Output the (X, Y) coordinate of the center of the cell containing the given text.  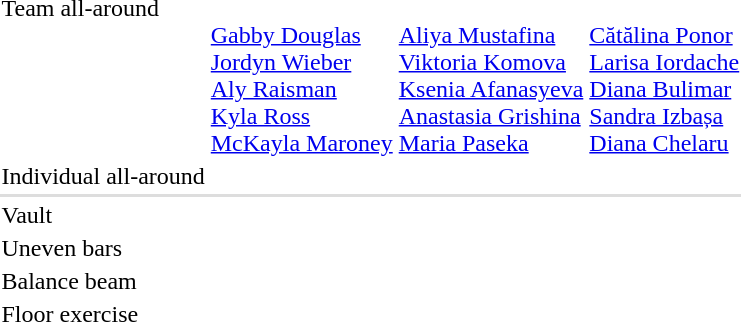
Individual all-around (103, 176)
Uneven bars (103, 248)
Balance beam (103, 281)
Vault (103, 215)
